Return (x, y) of the center of cell containing provided text 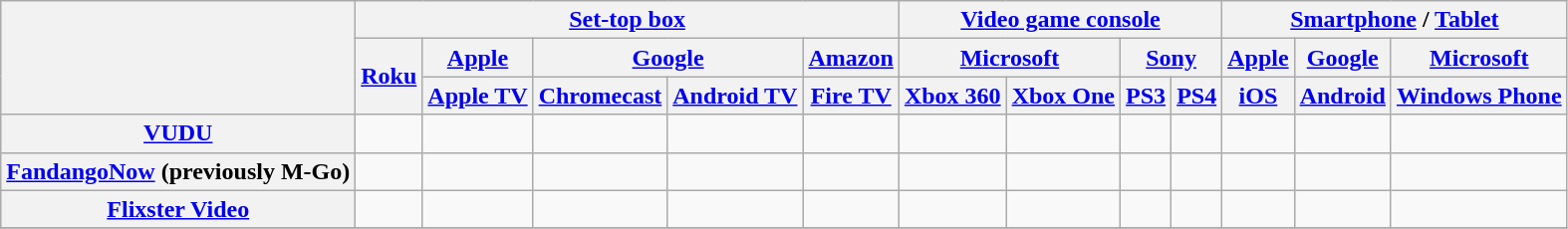
Chromecast (600, 96)
Roku (389, 77)
Apple TV (478, 96)
Set-top box (628, 20)
Video game console (1060, 20)
Xbox One (1063, 96)
Flixster Video (178, 209)
PS4 (1197, 96)
Fire TV (851, 96)
Sony (1172, 58)
Amazon (851, 58)
Android (1343, 96)
Windows Phone (1478, 96)
Smartphone / Tablet (1395, 20)
Xbox 360 (952, 96)
PS3 (1146, 96)
FandangoNow (previously M-Go) (178, 171)
iOS (1258, 96)
Android TV (735, 96)
VUDU (178, 133)
